Capture the cell that displays the provided text and extract its [X, Y] central coordinate. 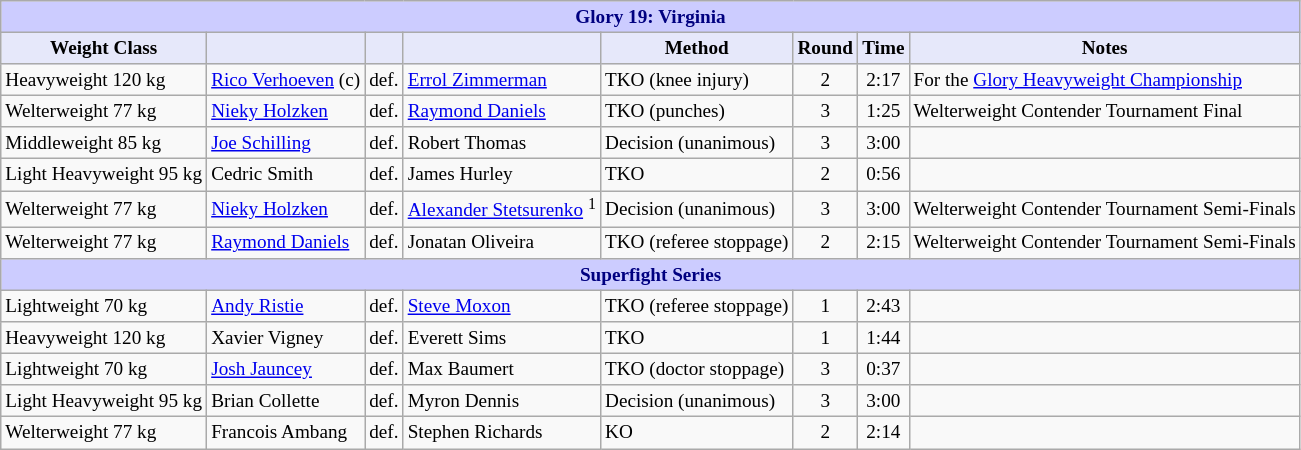
Max Baumert [502, 369]
TKO (knee injury) [696, 80]
James Hurley [502, 175]
1:25 [884, 111]
1:44 [884, 338]
2:43 [884, 306]
Xavier Vigney [286, 338]
Middleweight 85 kg [104, 143]
Everett Sims [502, 338]
Method [696, 48]
Josh Jauncey [286, 369]
Notes [1104, 48]
2:17 [884, 80]
TKO (doctor stoppage) [696, 369]
For the Glory Heavyweight Championship [1104, 80]
Steve Moxon [502, 306]
Superfight Series [651, 275]
Rico Verhoeven (c) [286, 80]
Jonatan Oliveira [502, 243]
Weight Class [104, 48]
Stephen Richards [502, 433]
Errol Zimmerman [502, 80]
TKO (punches) [696, 111]
Round [826, 48]
2:15 [884, 243]
Francois Ambang [286, 433]
Alexander Stetsurenko 1 [502, 208]
Joe Schilling [286, 143]
0:37 [884, 369]
2:14 [884, 433]
Welterweight Contender Tournament Final [1104, 111]
Myron Dennis [502, 401]
Time [884, 48]
Andy Ristie [286, 306]
Robert Thomas [502, 143]
0:56 [884, 175]
Brian Collette [286, 401]
KO [696, 433]
Cedric Smith [286, 175]
Glory 19: Virginia [651, 17]
